Pinpoint the cell where the given text exists, returning its (x, y) midpoint coordinate. 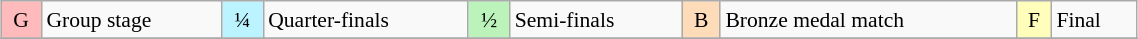
Final (1094, 20)
½ (488, 20)
B (702, 20)
Quarter-finals (366, 20)
G (21, 20)
F (1034, 20)
Semi-finals (596, 20)
¼ (242, 20)
Group stage (132, 20)
Bronze medal match (868, 20)
